Locate the cell with the specified text and output its (x, y) center coordinate. 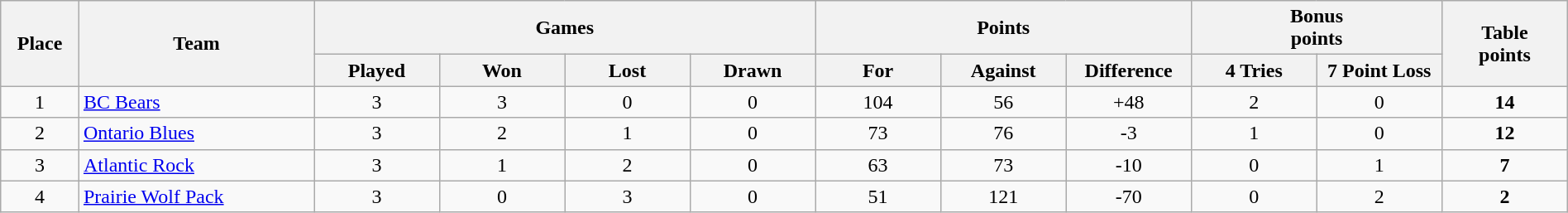
7 Point Loss (1379, 70)
-70 (1129, 196)
Bonuspoints (1317, 28)
104 (878, 102)
Against (1003, 70)
Ontario Blues (196, 133)
121 (1003, 196)
Points (1004, 28)
For (878, 70)
-10 (1129, 165)
-3 (1129, 133)
+48 (1129, 102)
Team (196, 43)
Atlantic Rock (196, 165)
12 (1505, 133)
Drawn (753, 70)
4 (40, 196)
56 (1003, 102)
BC Bears (196, 102)
51 (878, 196)
Prairie Wolf Pack (196, 196)
14 (1505, 102)
Won (502, 70)
Difference (1129, 70)
Place (40, 43)
4 Tries (1254, 70)
7 (1505, 165)
Played (377, 70)
76 (1003, 133)
Games (565, 28)
Tablepoints (1505, 43)
63 (878, 165)
Lost (628, 70)
